Find where the given text appears and provide that cell's center as [x, y] coordinate. 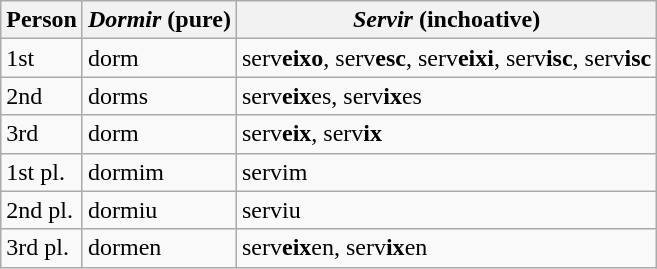
1st pl. [42, 172]
2nd pl. [42, 210]
serviu [446, 210]
3rd pl. [42, 248]
1st [42, 58]
Person [42, 20]
dormim [159, 172]
serveixo, servesc, serveixi, servisc, servisc [446, 58]
serveixes, servixes [446, 96]
3rd [42, 134]
serveix, servix [446, 134]
Servir (inchoative) [446, 20]
servim [446, 172]
Dormir (pure) [159, 20]
serveixen, servixen [446, 248]
dormiu [159, 210]
dorms [159, 96]
2nd [42, 96]
dormen [159, 248]
